Extract the [X, Y] coordinate from the center of the cell holding the provided text.  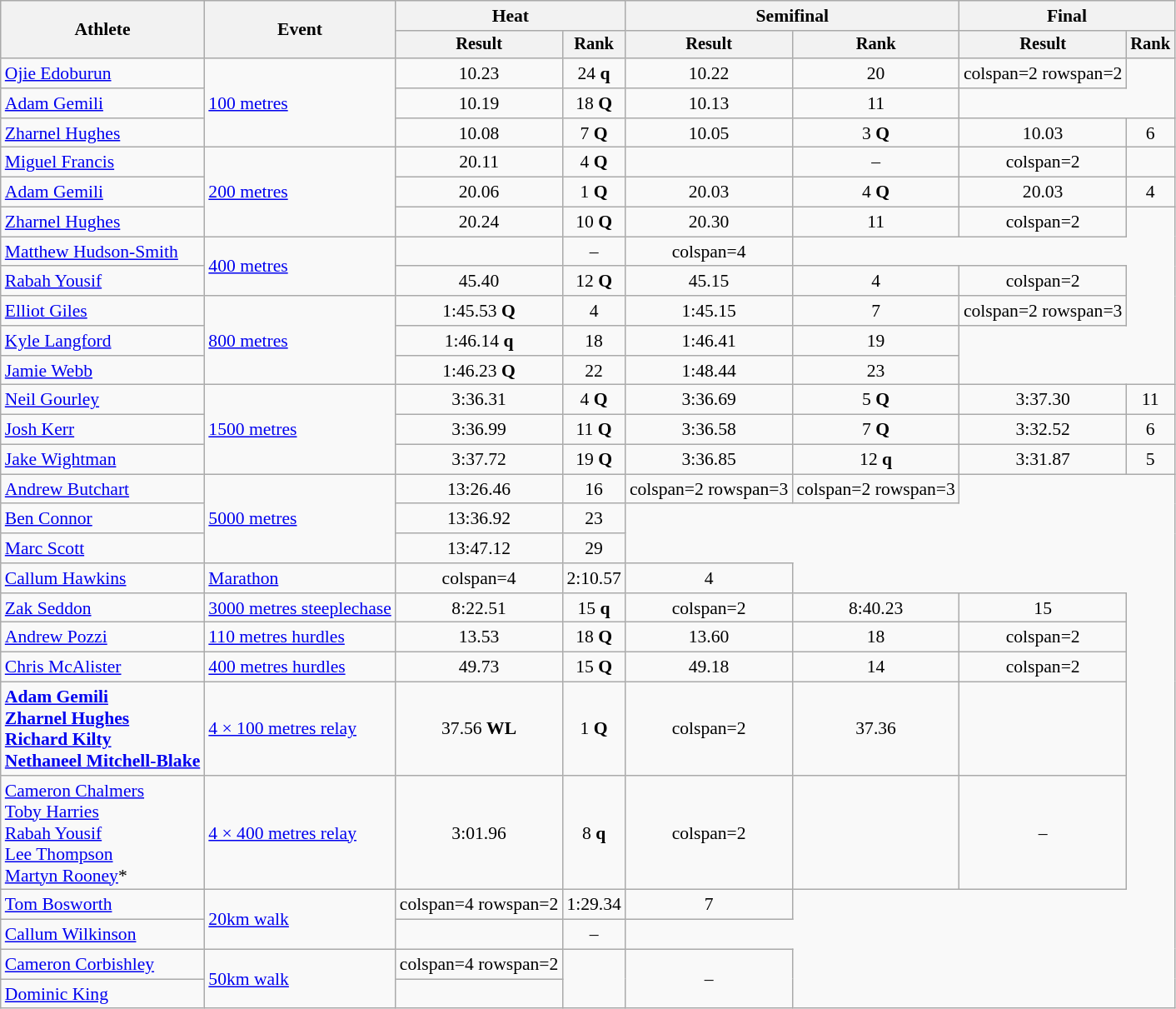
14 [876, 667]
13:47.12 [480, 548]
Zak Seddon [103, 608]
12 Q [593, 282]
20 [876, 73]
100 metres [300, 103]
Marathon [300, 578]
11 Q [593, 430]
Cameron ChalmersToby HarriesRabah YousifLee ThompsonMartyn Rooney* [103, 833]
Adam GemiliZharnel HughesRichard KiltyNethaneel Mitchell-Blake [103, 729]
Andrew Butchart [103, 489]
3:37.30 [1043, 400]
3:36.31 [480, 400]
13.53 [480, 637]
Andrew Pozzi [103, 637]
20.30 [710, 222]
10.03 [1043, 133]
Final [1067, 16]
Callum Hawkins [103, 578]
200 metres [300, 192]
10.13 [710, 103]
3:36.85 [710, 460]
Tom Bosworth [103, 905]
Miguel Francis [103, 162]
1500 metres [300, 430]
37.56 WL [480, 729]
3:37.72 [480, 460]
Ben Connor [103, 519]
3:36.99 [480, 430]
37.36 [876, 729]
45.40 [480, 282]
13:36.92 [480, 519]
Elliot Giles [103, 311]
10 Q [593, 222]
8:40.23 [876, 608]
Jamie Webb [103, 371]
800 metres [300, 340]
15 q [593, 608]
2:10.57 [593, 578]
Dominic King [103, 994]
3:01.96 [480, 833]
16 [593, 489]
29 [593, 548]
3:32.52 [1043, 430]
Marc Scott [103, 548]
3:31.87 [1043, 460]
10.19 [480, 103]
Semifinal [793, 16]
49.18 [710, 667]
5 Q [876, 400]
Callum Wilkinson [103, 935]
5000 metres [300, 518]
Neil Gourley [103, 400]
1:29.34 [593, 905]
13:26.46 [480, 489]
15 Q [593, 667]
10.05 [710, 133]
15 [1043, 608]
Event [300, 30]
3000 metres steeplechase [300, 608]
Rabah Yousif [103, 282]
19 Q [593, 460]
3 Q [876, 133]
Kyle Langford [103, 341]
10.08 [480, 133]
colspan=2 rowspan=2 [1043, 73]
10.22 [710, 73]
Cameron Corbishley [103, 965]
4 × 100 metres relay [300, 729]
5 [1150, 460]
1:48.44 [710, 371]
24 q [593, 73]
50km walk [300, 980]
1:45.15 [710, 311]
20km walk [300, 920]
22 [593, 371]
49.73 [480, 667]
1:45.53 Q [480, 311]
Athlete [103, 30]
Heat [511, 16]
10.23 [480, 73]
4 × 400 metres relay [300, 833]
1:46.41 [710, 341]
400 metres [300, 267]
Matthew Hudson-Smith [103, 252]
1:46.14 q [480, 341]
13.60 [710, 637]
400 metres hurdles [300, 667]
Josh Kerr [103, 430]
19 [876, 341]
Ojie Edoburun [103, 73]
8:22.51 [480, 608]
20.11 [480, 162]
Jake Wightman [103, 460]
3:36.69 [710, 400]
110 metres hurdles [300, 637]
Chris McAlister [103, 667]
12 q [876, 460]
8 q [593, 833]
1:46.23 Q [480, 371]
20.06 [480, 192]
20.24 [480, 222]
3:36.58 [710, 430]
45.15 [710, 282]
